Output the (X, Y) coordinate of the center of the cell containing the given text.  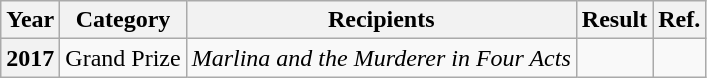
Marlina and the Murderer in Four Acts (381, 58)
Grand Prize (123, 58)
Ref. (680, 20)
Year (30, 20)
Recipients (381, 20)
Category (123, 20)
2017 (30, 58)
Result (614, 20)
